Detect which cell encompasses the target text, then output its (x, y) center coordinate. 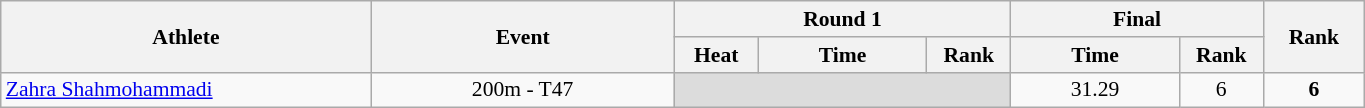
200m - T47 (522, 90)
Zahra Shahmohammadi (186, 90)
31.29 (1095, 90)
Event (522, 36)
Athlete (186, 36)
Round 1 (842, 19)
Heat (716, 55)
Final (1138, 19)
